Identify which cell holds the provided text, then report its [x, y] central coordinate. 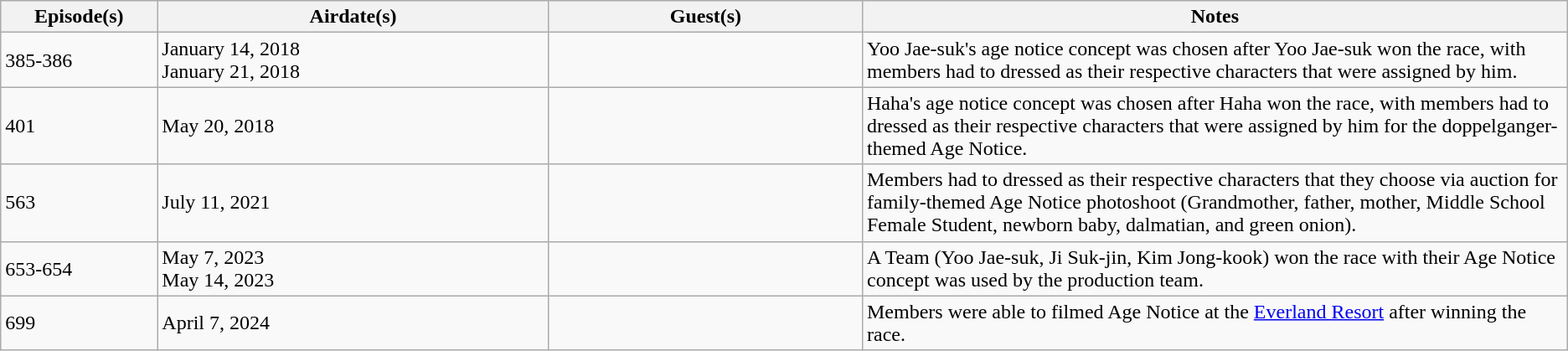
May 20, 2018 [353, 126]
January 14, 2018January 21, 2018 [353, 60]
653-654 [79, 268]
385-386 [79, 60]
Episode(s) [79, 17]
Notes [1215, 17]
Airdate(s) [353, 17]
Guest(s) [705, 17]
Members were able to filmed Age Notice at the Everland Resort after winning the race. [1215, 323]
May 7, 2023May 14, 2023 [353, 268]
563 [79, 203]
699 [79, 323]
July 11, 2021 [353, 203]
A Team (Yoo Jae-suk, Ji Suk-jin, Kim Jong-kook) won the race with their Age Notice concept was used by the production team. [1215, 268]
April 7, 2024 [353, 323]
401 [79, 126]
